Search for the cell housing the specified text and yield its [X, Y] center coordinate. 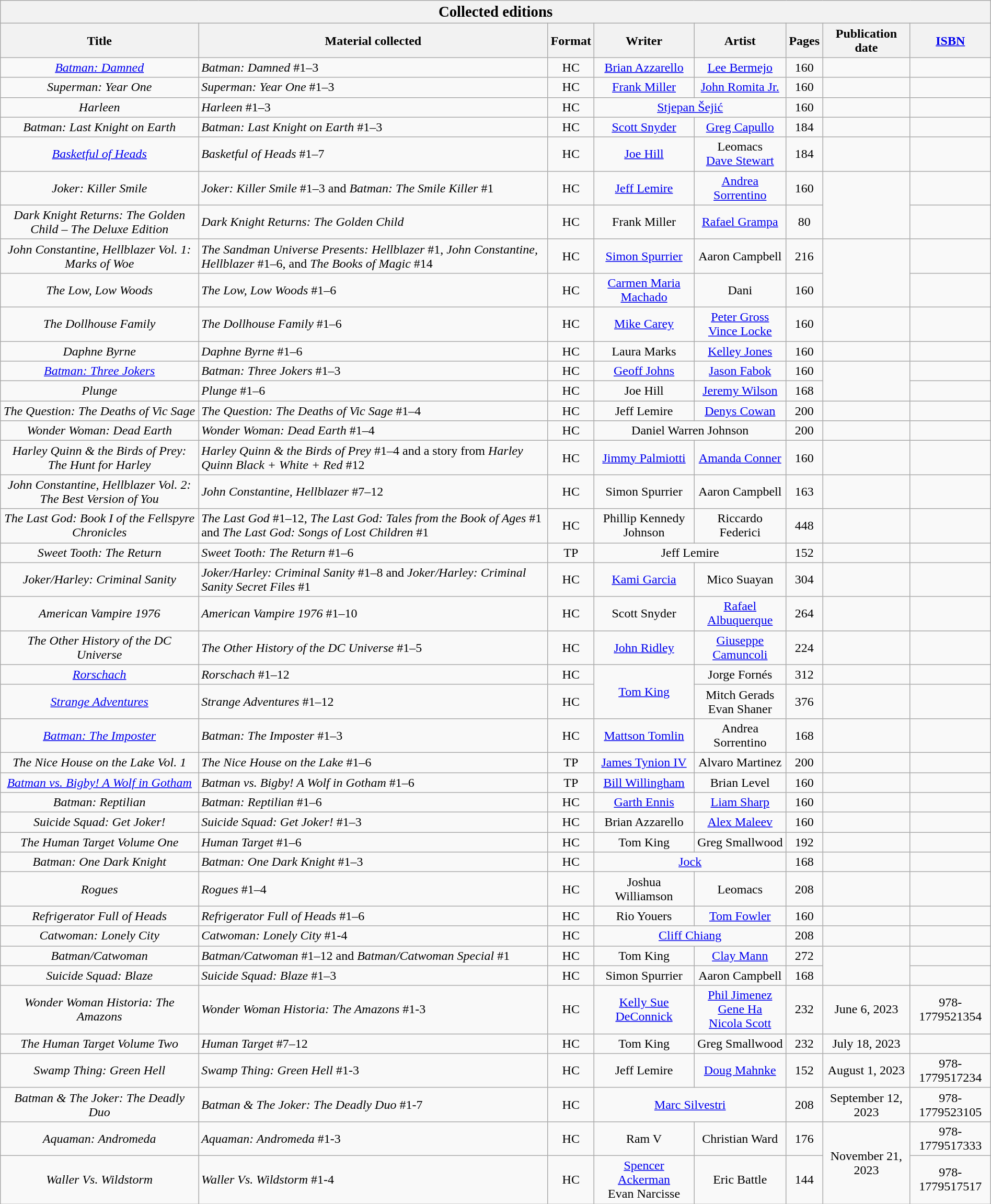
The Last God #1–12, The Last God: Tales from the Book of Ages #1 and The Last God: Songs of Lost Children #1 [373, 526]
Strange Adventures [99, 702]
Plunge [99, 391]
The Other History of the DC Universe #1–5 [373, 647]
176 [804, 1139]
July 18, 2023 [867, 1044]
Batman: The Imposter [99, 735]
Doug Mahnke [740, 1071]
Harleen #1–3 [373, 107]
The Nice House on the Lake Vol. 1 [99, 762]
Dark Knight Returns: The Golden Child [373, 222]
Joker/Harley: Criminal Sanity #1–8 and Joker/Harley: Criminal Sanity Secret Files #1 [373, 579]
Peter Gross Vince Locke [740, 324]
John Romita Jr. [740, 87]
Batman/Catwoman #1–12 and Batman/Catwoman Special #1 [373, 956]
312 [804, 674]
Harley Quinn & the Birds of Prey: The Hunt for Harley [99, 458]
978-1779517517 [950, 1179]
John Ridley [644, 647]
Rorschach [99, 674]
Wonder Woman: Dead Earth #1–4 [373, 431]
John Constantine, Hellblazer #7–12 [373, 491]
224 [804, 647]
American Vampire 1976 [99, 614]
Human Target #7–12 [373, 1044]
The Question: The Deaths of Vic Sage [99, 411]
Batman: Reptilian #1–6 [373, 802]
ISBN [950, 41]
Batman/Catwoman [99, 956]
Jock [690, 862]
Waller Vs. Wildstorm #1-4 [373, 1179]
Batman: Damned [99, 67]
Daphne Byrne [99, 351]
June 6, 2023 [867, 1010]
Human Target #1–6 [373, 842]
Phil Jimenez Gene Ha Nicola Scott [740, 1010]
The Last God: Book I of the Fellspyre Chronicles [99, 526]
Joker/Harley: Criminal Sanity [99, 579]
James Tynion IV [644, 762]
Writer [644, 41]
Liam Sharp [740, 802]
Christian Ward [740, 1139]
The Nice House on the Lake #1–6 [373, 762]
Rafael Albuquerque [740, 614]
Jason Fabok [740, 371]
Riccardo Federici [740, 526]
Clay Mann [740, 956]
Garth Ennis [644, 802]
The Human Target Volume One [99, 842]
John Constantine, Hellblazer Vol. 2: The Best Version of You [99, 491]
Kelly Sue DeConnick [644, 1010]
80 [804, 222]
Daniel Warren Johnson [690, 431]
Jorge Fornés [740, 674]
Jimmy Palmiotti [644, 458]
978-1779521354 [950, 1010]
Strange Adventures #1–12 [373, 702]
Joker: Killer Smile #1–3 and Batman: The Smile Killer #1 [373, 188]
Dani [740, 290]
Spencer Ackerman Evan Narcisse [644, 1179]
Carmen Maria Machado [644, 290]
Sweet Tooth: The Return [99, 553]
Batman & The Joker: The Deadly Duo [99, 1104]
192 [804, 842]
Geoff Johns [644, 371]
Refrigerator Full of Heads [99, 916]
Eric Battle [740, 1179]
The Dollhouse Family [99, 324]
Bill Willingham [644, 783]
Refrigerator Full of Heads #1–6 [373, 916]
Basketful of Heads #1–7 [373, 154]
John Constantine, Hellblazer Vol. 1: Marks of Woe [99, 256]
Lee Bermejo [740, 67]
Harley Quinn & the Birds of Prey #1–4 and a story from Harley Quinn Black + White + Red #12 [373, 458]
Suicide Squad: Blaze #1–3 [373, 976]
Kami Garcia [644, 579]
Catwoman: Lonely City #1-4 [373, 936]
Batman: Three Jokers #1–3 [373, 371]
163 [804, 491]
Suicide Squad: Get Joker! [99, 822]
Stjepan Šejić [690, 107]
Batman: Last Knight on Earth [99, 127]
Aquaman: Andromeda [99, 1139]
Rorschach #1–12 [373, 674]
Wonder Woman Historia: The Amazons #1-3 [373, 1010]
Batman & The Joker: The Deadly Duo #1-7 [373, 1104]
Suicide Squad: Get Joker! #1–3 [373, 822]
Alex Maleev [740, 822]
Plunge #1–6 [373, 391]
Title [99, 41]
Laura Marks [644, 351]
Kelley Jones [740, 351]
The Human Target Volume Two [99, 1044]
Wonder Woman Historia: The Amazons [99, 1010]
Brian Level [740, 783]
American Vampire 1976 #1–10 [373, 614]
Joker: Killer Smile [99, 188]
Leomacs [740, 889]
Joshua Williamson [644, 889]
978-1779517234 [950, 1071]
Harleen [99, 107]
Dark Knight Returns: The Golden Child – The Deluxe Edition [99, 222]
The Sandman Universe Presents: Hellblazer #1, John Constantine, Hellblazer #1–6, and The Books of Magic #14 [373, 256]
Ram V [644, 1139]
Superman: Year One #1–3 [373, 87]
144 [804, 1179]
978-1779523105 [950, 1104]
September 12, 2023 [867, 1104]
Batman: Three Jokers [99, 371]
Batman: One Dark Knight #1–3 [373, 862]
Rafael Grampa [740, 222]
The Question: The Deaths of Vic Sage #1–4 [373, 411]
Publication date [867, 41]
Superman: Year One [99, 87]
Artist [740, 41]
Basketful of Heads [99, 154]
Batman vs. Bigby! A Wolf in Gotham [99, 783]
Giuseppe Camuncoli [740, 647]
Greg Capullo [740, 127]
Leomacs Dave Stewart [740, 154]
The Low, Low Woods #1–6 [373, 290]
Marc Silvestri [690, 1104]
376 [804, 702]
Alvaro Martinez [740, 762]
Batman: Damned #1–3 [373, 67]
Sweet Tooth: The Return #1–6 [373, 553]
Batman: Reptilian [99, 802]
Catwoman: Lonely City [99, 936]
Denys Cowan [740, 411]
Mike Carey [644, 324]
The Other History of the DC Universe [99, 647]
Jeremy Wilson [740, 391]
Material collected [373, 41]
Collected editions [495, 12]
Cliff Chiang [690, 936]
216 [804, 256]
264 [804, 614]
Rogues [99, 889]
The Low, Low Woods [99, 290]
Swamp Thing: Green Hell #1-3 [373, 1071]
Rio Youers [644, 916]
The Dollhouse Family #1–6 [373, 324]
Format [571, 41]
August 1, 2023 [867, 1071]
Pages [804, 41]
304 [804, 579]
448 [804, 526]
Suicide Squad: Blaze [99, 976]
272 [804, 956]
Daphne Byrne #1–6 [373, 351]
978-1779517333 [950, 1139]
Amanda Conner [740, 458]
Mico Suayan [740, 579]
Phillip Kennedy Johnson [644, 526]
Batman: Last Knight on Earth #1–3 [373, 127]
Rogues #1–4 [373, 889]
Wonder Woman: Dead Earth [99, 431]
Swamp Thing: Green Hell [99, 1071]
Tom Fowler [740, 916]
November 21, 2023 [867, 1163]
Mitch Gerads Evan Shaner [740, 702]
Aquaman: Andromeda #1-3 [373, 1139]
Batman vs. Bigby! A Wolf in Gotham #1–6 [373, 783]
Batman: The Imposter #1–3 [373, 735]
Batman: One Dark Knight [99, 862]
Mattson Tomlin [644, 735]
Waller Vs. Wildstorm [99, 1179]
